Return [X, Y] of the center of cell containing provided text 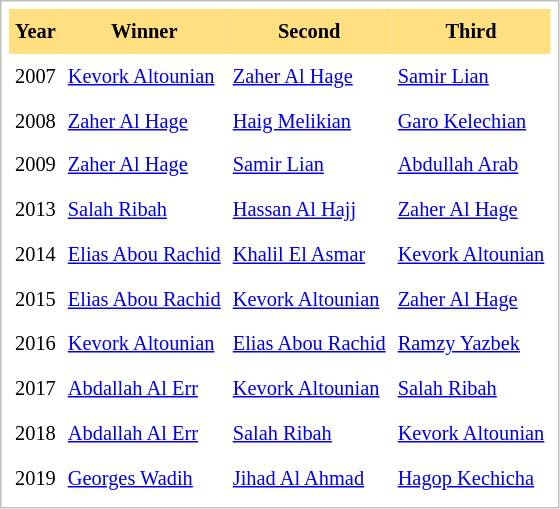
2019 [36, 478]
Winner [144, 32]
Khalil El Asmar [310, 254]
Jihad Al Ahmad [310, 478]
Haig Melikian [310, 120]
Georges Wadih [144, 478]
Ramzy Yazbek [472, 344]
Hassan Al Hajj [310, 210]
2017 [36, 388]
Garo Kelechian [472, 120]
Second [310, 32]
Abdullah Arab [472, 166]
Third [472, 32]
2014 [36, 254]
2008 [36, 120]
2015 [36, 300]
Year [36, 32]
2016 [36, 344]
2018 [36, 434]
2013 [36, 210]
Hagop Kechicha [472, 478]
2007 [36, 76]
2009 [36, 166]
